Detect which cell encompasses the target text, then output its [x, y] center coordinate. 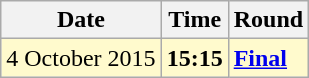
15:15 [194, 58]
Date [81, 20]
Final [268, 58]
Round [268, 20]
4 October 2015 [81, 58]
Time [194, 20]
